Determine the [X, Y] coordinate at the center of the cell enclosing the given text.  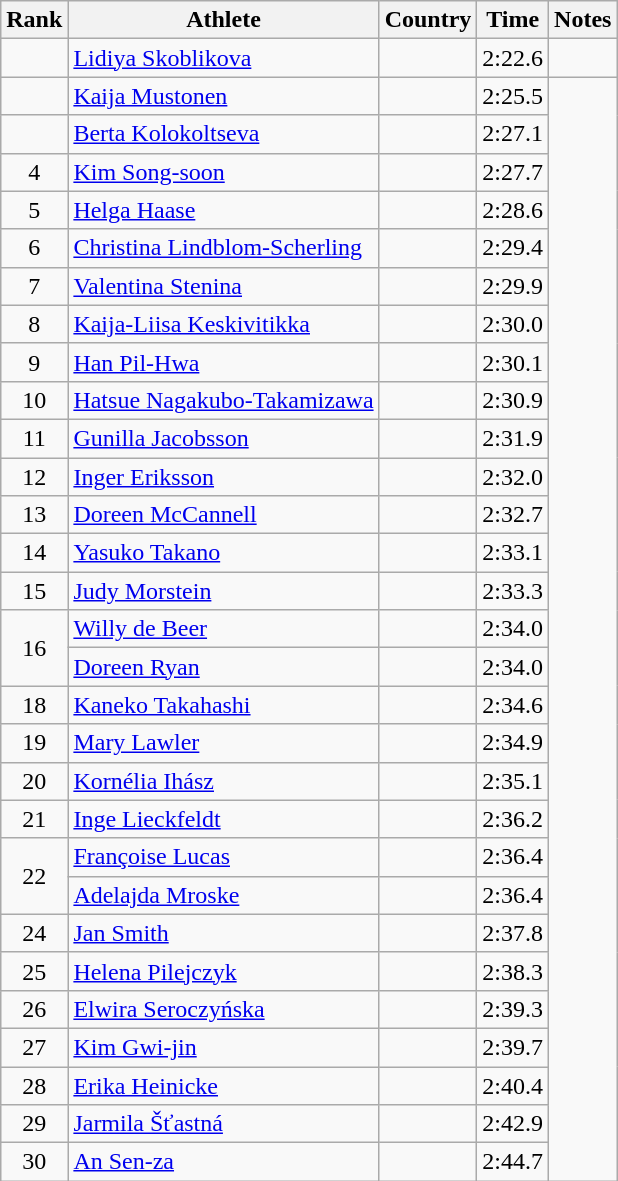
26 [34, 1009]
Judy Morstein [224, 591]
Inge Lieckfeldt [224, 819]
20 [34, 781]
Kaija Mustonen [224, 96]
2:31.9 [513, 438]
4 [34, 172]
9 [34, 362]
Gunilla Jacobsson [224, 438]
14 [34, 553]
Willy de Beer [224, 629]
21 [34, 819]
2:32.7 [513, 515]
15 [34, 591]
2:30.9 [513, 400]
Valentina Stenina [224, 286]
Kaija-Liisa Keskivitikka [224, 324]
Christina Lindblom-Scherling [224, 248]
2:40.4 [513, 1085]
2:42.9 [513, 1124]
2:33.1 [513, 553]
2:39.3 [513, 1009]
29 [34, 1124]
2:30.1 [513, 362]
Hatsue Nagakubo-Takamizawa [224, 400]
12 [34, 477]
Françoise Lucas [224, 857]
Yasuko Takano [224, 553]
Helena Pilejczyk [224, 971]
Kim Song-soon [224, 172]
8 [34, 324]
27 [34, 1047]
An Sen-za [224, 1162]
2:27.1 [513, 134]
2:37.8 [513, 933]
Notes [583, 20]
2:34.9 [513, 743]
10 [34, 400]
Doreen McCannell [224, 515]
22 [34, 876]
Athlete [224, 20]
2:38.3 [513, 971]
7 [34, 286]
28 [34, 1085]
Han Pil-Hwa [224, 362]
Mary Lawler [224, 743]
Jan Smith [224, 933]
2:25.5 [513, 96]
2:33.3 [513, 591]
5 [34, 210]
2:32.0 [513, 477]
18 [34, 705]
25 [34, 971]
Berta Kolokoltseva [224, 134]
2:28.6 [513, 210]
2:29.4 [513, 248]
Country [428, 20]
Kornélia Ihász [224, 781]
16 [34, 648]
Time [513, 20]
Doreen Ryan [224, 667]
6 [34, 248]
2:27.7 [513, 172]
Adelajda Mroske [224, 895]
2:39.7 [513, 1047]
Inger Eriksson [224, 477]
2:36.2 [513, 819]
2:34.6 [513, 705]
Elwira Seroczyńska [224, 1009]
2:30.0 [513, 324]
Rank [34, 20]
Erika Heinicke [224, 1085]
Kim Gwi-jin [224, 1047]
2:44.7 [513, 1162]
19 [34, 743]
24 [34, 933]
13 [34, 515]
2:22.6 [513, 58]
Lidiya Skoblikova [224, 58]
11 [34, 438]
2:29.9 [513, 286]
Helga Haase [224, 210]
2:35.1 [513, 781]
Kaneko Takahashi [224, 705]
30 [34, 1162]
Jarmila Šťastná [224, 1124]
